Scan for the cell matching the given text and deliver its [x, y] coordinate at center. 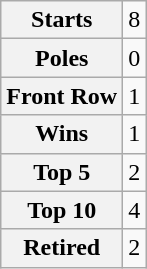
Poles [62, 58]
Wins [62, 134]
Top 5 [62, 172]
4 [134, 210]
0 [134, 58]
Top 10 [62, 210]
Front Row [62, 96]
Retired [62, 248]
Starts [62, 20]
8 [134, 20]
